For the text-containing cell, return its midpoint in [X, Y] coordinate format. 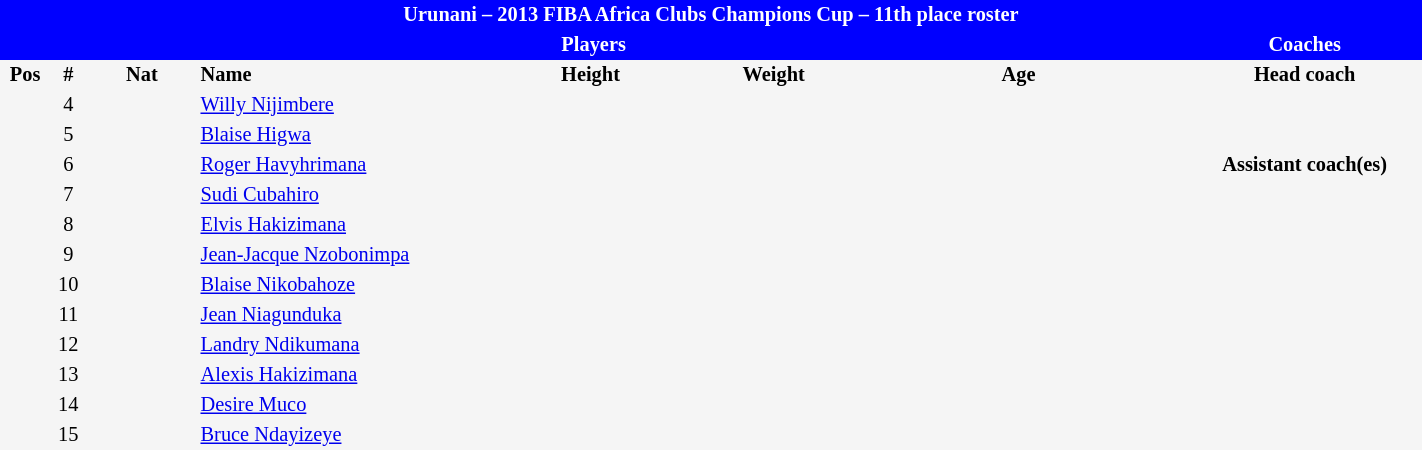
Desire Muco [340, 405]
Bruce Ndayizeye [340, 435]
Alexis Hakizimana [340, 375]
Weight [774, 75]
Nat [142, 75]
7 [68, 195]
Head coach [1304, 75]
14 [68, 405]
6 [68, 165]
# [68, 75]
15 [68, 435]
Jean-Jacque Nzobonimpa [340, 255]
9 [68, 255]
12 [68, 345]
5 [68, 135]
Assistant coach(es) [1304, 165]
11 [68, 315]
Jean Niagunduka [340, 315]
10 [68, 285]
Elvis Hakizimana [340, 225]
4 [68, 105]
Willy Nijimbere [340, 105]
Height [591, 75]
Blaise Higwa [340, 135]
Urunani – 2013 FIBA Africa Clubs Champions Cup – 11th place roster [711, 15]
Roger Havyhrimana [340, 165]
13 [68, 375]
Blaise Nikobahoze [340, 285]
Age [1019, 75]
Players [594, 45]
Landry Ndikumana [340, 345]
Coaches [1304, 45]
8 [68, 225]
Pos [25, 75]
Name [340, 75]
Sudi Cubahiro [340, 195]
